Pinpoint the cell where the given text exists, returning its [X, Y] midpoint coordinate. 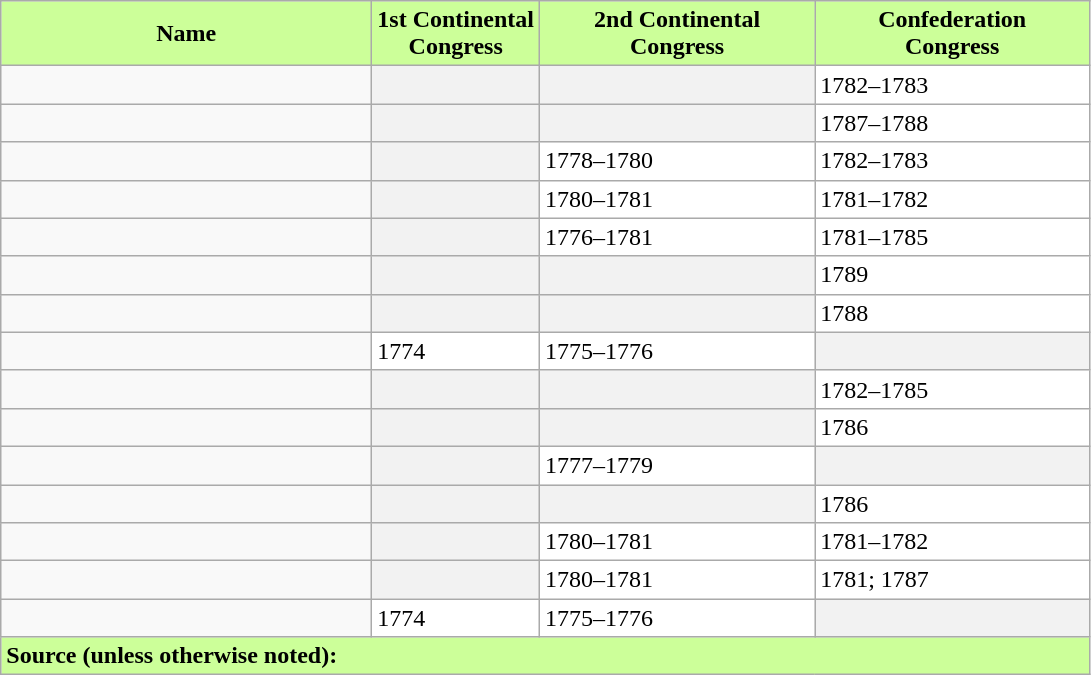
1782–1785 [952, 389]
1778–1780 [678, 161]
ConfederationCongress [952, 34]
1st ContinentalCongress [456, 34]
1788 [952, 313]
Name [186, 34]
1781; 1787 [952, 580]
1787–1788 [952, 123]
1789 [952, 275]
1781–1785 [952, 237]
Source (unless otherwise noted): [546, 656]
2nd ContinentalCongress [678, 34]
1776–1781 [678, 237]
1777–1779 [678, 465]
